Return [x, y] of the center of cell containing provided text 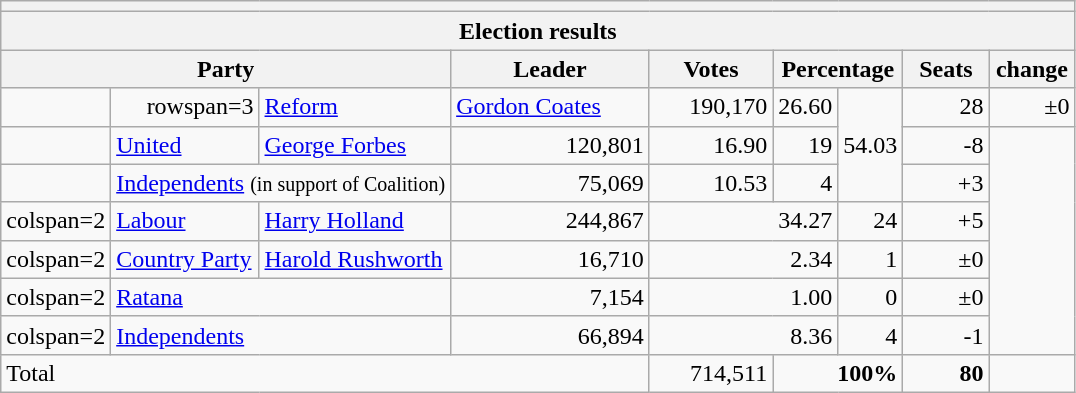
Ratana [281, 297]
Independents (in support of Coalition) [281, 183]
Country Party [185, 259]
26.60 [806, 107]
19 [806, 145]
-8 [946, 145]
Harry Holland [355, 221]
28 [946, 107]
Harold Rushworth [355, 259]
+3 [946, 183]
Party [226, 69]
2.34 [744, 259]
0 [870, 297]
7,154 [550, 297]
80 [946, 373]
Percentage [838, 69]
714,511 [711, 373]
100% [838, 373]
1.00 [744, 297]
16,710 [550, 259]
1 [870, 259]
Election results [538, 31]
Gordon Coates [550, 107]
Leader [550, 69]
75,069 [550, 183]
10.53 [711, 183]
+5 [946, 221]
change [1032, 69]
George Forbes [355, 145]
190,170 [711, 107]
Total [325, 373]
66,894 [550, 335]
Independents [281, 335]
rowspan=3 [185, 107]
Reform [355, 107]
-1 [946, 335]
Labour [185, 221]
54.03 [870, 145]
Votes [711, 69]
120,801 [550, 145]
34.27 [744, 221]
Seats [946, 69]
16.90 [711, 145]
8.36 [744, 335]
244,867 [550, 221]
24 [870, 221]
United [185, 145]
